Provide the (X, Y) coordinate of the cell's center where the given text is located.  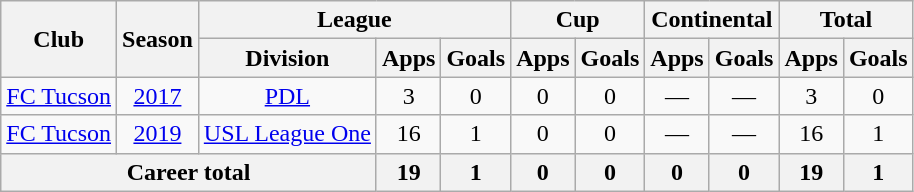
Cup (578, 20)
USL League One (287, 134)
2017 (158, 96)
Total (846, 20)
League (354, 20)
Career total (189, 172)
Continental (712, 20)
PDL (287, 96)
Club (59, 39)
Season (158, 39)
Division (287, 58)
2019 (158, 134)
